Output the [x, y] coordinate of the center of the cell containing the given text.  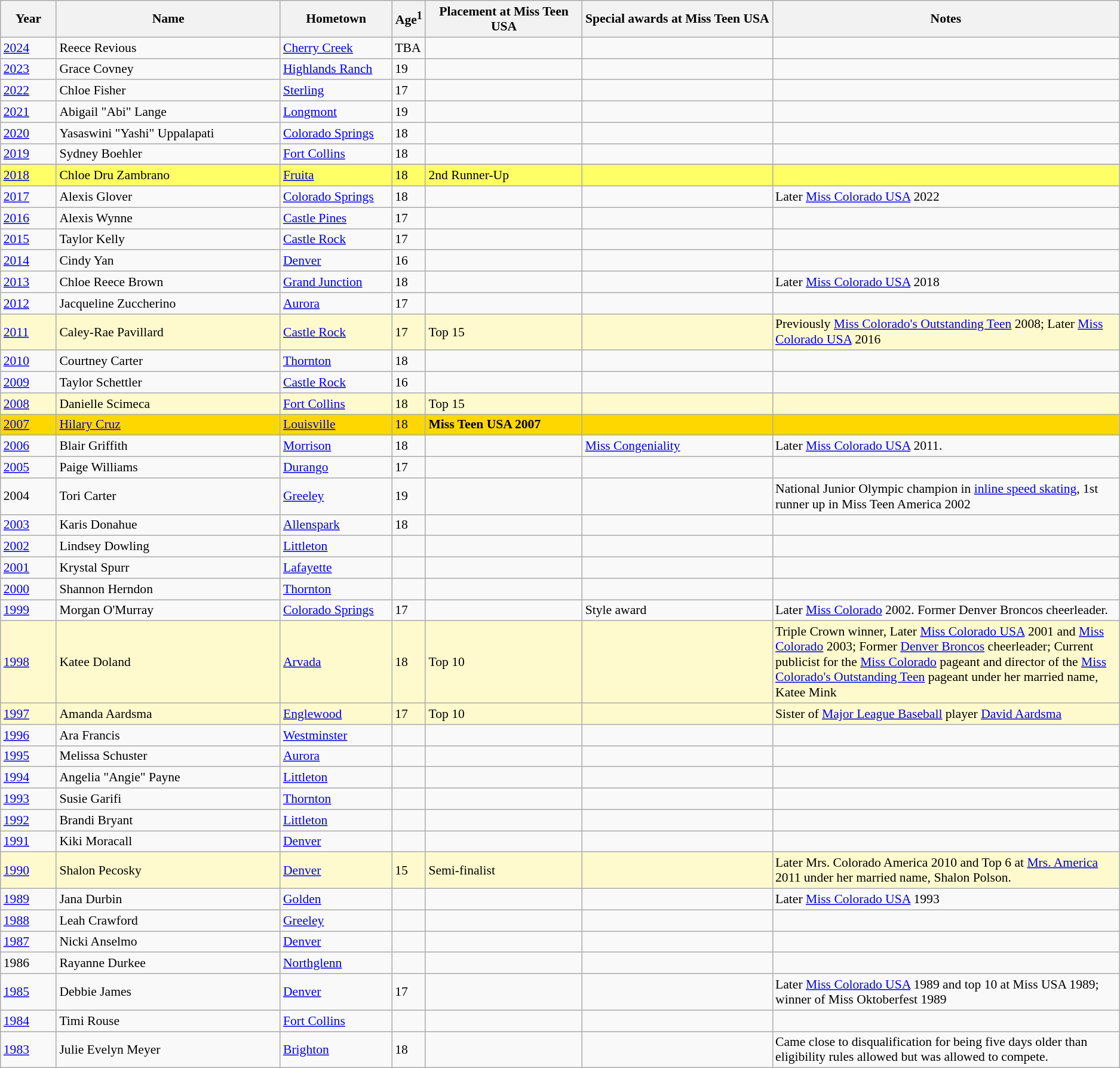
Sydney Boehler [168, 154]
2024 [29, 48]
Chloe Fisher [168, 91]
Later Miss Colorado USA 2018 [946, 282]
Grand Junction [336, 282]
Paige Williams [168, 468]
2023 [29, 69]
TBA [409, 48]
Angelia "Angie" Payne [168, 778]
Tori Carter [168, 496]
Jana Durbin [168, 900]
Morrison [336, 446]
Timi Rouse [168, 1021]
2000 [29, 589]
Fruita [336, 176]
Came close to disqualification for being five days older than eligibility rules allowed but was allowed to compete. [946, 1050]
Cindy Yan [168, 261]
1984 [29, 1021]
Lindsey Dowling [168, 547]
2021 [29, 112]
1996 [29, 735]
Arvada [336, 662]
1985 [29, 992]
Courtney Carter [168, 361]
Ara Francis [168, 735]
1989 [29, 900]
Rayanne Durkee [168, 963]
Later Miss Colorado USA 1993 [946, 900]
2018 [29, 176]
Danielle Scimeca [168, 404]
Placement at Miss Teen USA [504, 19]
Miss Congeniality [677, 446]
2013 [29, 282]
2022 [29, 91]
1986 [29, 963]
Kiki Moracall [168, 842]
1983 [29, 1050]
2009 [29, 382]
Melissa Schuster [168, 756]
2016 [29, 218]
Allenspark [336, 525]
Shannon Herndon [168, 589]
1993 [29, 799]
Englewood [336, 714]
2020 [29, 133]
Highlands Ranch [336, 69]
Later Miss Colorado USA 1989 and top 10 at Miss USA 1989; winner of Miss Oktoberfest 1989 [946, 992]
2002 [29, 547]
Golden [336, 900]
2007 [29, 425]
Yasaswini "Yashi" Uppalapati [168, 133]
Nicki Anselmo [168, 942]
2011 [29, 332]
Later Miss Colorado 2002. Former Denver Broncos cheerleader. [946, 610]
2008 [29, 404]
2010 [29, 361]
Shalon Pecosky [168, 871]
Debbie James [168, 992]
Krystal Spurr [168, 568]
Amanda Aardsma [168, 714]
Taylor Kelly [168, 240]
Taylor Schettler [168, 382]
2015 [29, 240]
Blair Griffith [168, 446]
Notes [946, 19]
1999 [29, 610]
Julie Evelyn Meyer [168, 1050]
2nd Runner-Up [504, 176]
Caley-Rae Pavillard [168, 332]
Westminster [336, 735]
Leah Crawford [168, 920]
2004 [29, 496]
2003 [29, 525]
Alexis Wynne [168, 218]
Susie Garifi [168, 799]
Special awards at Miss Teen USA [677, 19]
Reece Revious [168, 48]
2017 [29, 197]
Katee Doland [168, 662]
1998 [29, 662]
1997 [29, 714]
2019 [29, 154]
Karis Donahue [168, 525]
1991 [29, 842]
Name [168, 19]
2005 [29, 468]
2006 [29, 446]
Abigail "Abi" Lange [168, 112]
Hometown [336, 19]
1988 [29, 920]
1987 [29, 942]
1992 [29, 820]
2012 [29, 303]
15 [409, 871]
Hilary Cruz [168, 425]
Later Mrs. Colorado America 2010 and Top 6 at Mrs. America 2011 under her married name, Shalon Polson. [946, 871]
Cherry Creek [336, 48]
Age1 [409, 19]
Castle Pines [336, 218]
1995 [29, 756]
Morgan O'Murray [168, 610]
1990 [29, 871]
Louisville [336, 425]
Sterling [336, 91]
Grace Covney [168, 69]
Brighton [336, 1050]
Later Miss Colorado USA 2011. [946, 446]
Brandi Bryant [168, 820]
Northglenn [336, 963]
Later Miss Colorado USA 2022 [946, 197]
1994 [29, 778]
2001 [29, 568]
Longmont [336, 112]
2014 [29, 261]
Semi-finalist [504, 871]
Chloe Dru Zambrano [168, 176]
National Junior Olympic champion in inline speed skating, 1st runner up in Miss Teen America 2002 [946, 496]
Previously Miss Colorado's Outstanding Teen 2008; Later Miss Colorado USA 2016 [946, 332]
Style award [677, 610]
Sister of Major League Baseball player David Aardsma [946, 714]
Durango [336, 468]
Chloe Reece Brown [168, 282]
Lafayette [336, 568]
Alexis Glover [168, 197]
Miss Teen USA 2007 [504, 425]
Year [29, 19]
Jacqueline Zuccherino [168, 303]
